Detect which cell encompasses the target text, then output its (x, y) center coordinate. 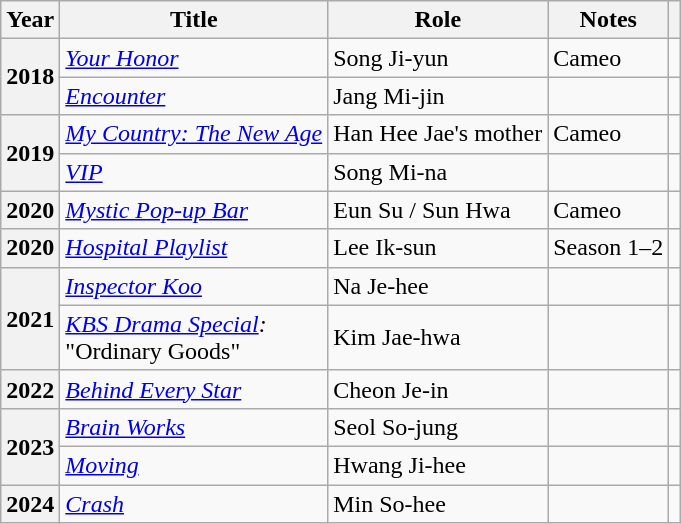
Na Je-hee (438, 286)
VIP (194, 172)
2023 (30, 446)
Role (438, 20)
Kim Jae-hwa (438, 338)
Brain Works (194, 427)
2019 (30, 153)
Song Mi-na (438, 172)
2022 (30, 389)
Hospital Playlist (194, 248)
2021 (30, 318)
Notes (608, 20)
Season 1–2 (608, 248)
Cheon Je-in (438, 389)
KBS Drama Special:"Ordinary Goods" (194, 338)
2024 (30, 503)
Encounter (194, 96)
Behind Every Star (194, 389)
Your Honor (194, 58)
Min So-hee (438, 503)
Hwang Ji-hee (438, 465)
Title (194, 20)
Inspector Koo (194, 286)
Song Ji-yun (438, 58)
Lee Ik-sun (438, 248)
Jang Mi-jin (438, 96)
Han Hee Jae's mother (438, 134)
Year (30, 20)
Crash (194, 503)
Moving (194, 465)
2018 (30, 77)
Seol So-jung (438, 427)
Eun Su / Sun Hwa (438, 210)
My Country: The New Age (194, 134)
Mystic Pop-up Bar (194, 210)
